Determine the [x, y] coordinate at the center of the cell enclosing the given text.  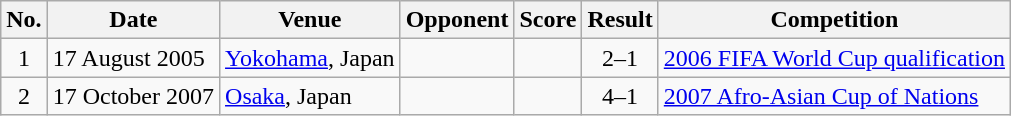
1 [24, 58]
2 [24, 96]
17 August 2005 [133, 58]
4–1 [620, 96]
Yokohama, Japan [310, 58]
Opponent [457, 20]
2–1 [620, 58]
2006 FIFA World Cup qualification [834, 58]
Osaka, Japan [310, 96]
17 October 2007 [133, 96]
Venue [310, 20]
Date [133, 20]
No. [24, 20]
Result [620, 20]
Competition [834, 20]
Score [548, 20]
2007 Afro-Asian Cup of Nations [834, 96]
